Find where the given text appears and provide that cell's center as (x, y) coordinate. 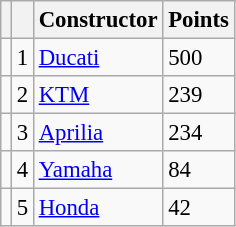
Yamaha (98, 170)
Aprilia (98, 133)
42 (198, 208)
5 (22, 208)
2 (22, 95)
4 (22, 170)
KTM (98, 95)
Ducati (98, 58)
234 (198, 133)
3 (22, 133)
84 (198, 170)
Points (198, 20)
500 (198, 58)
Constructor (98, 20)
1 (22, 58)
239 (198, 95)
Honda (98, 208)
